Pinpoint the cell where the given text exists, returning its (X, Y) midpoint coordinate. 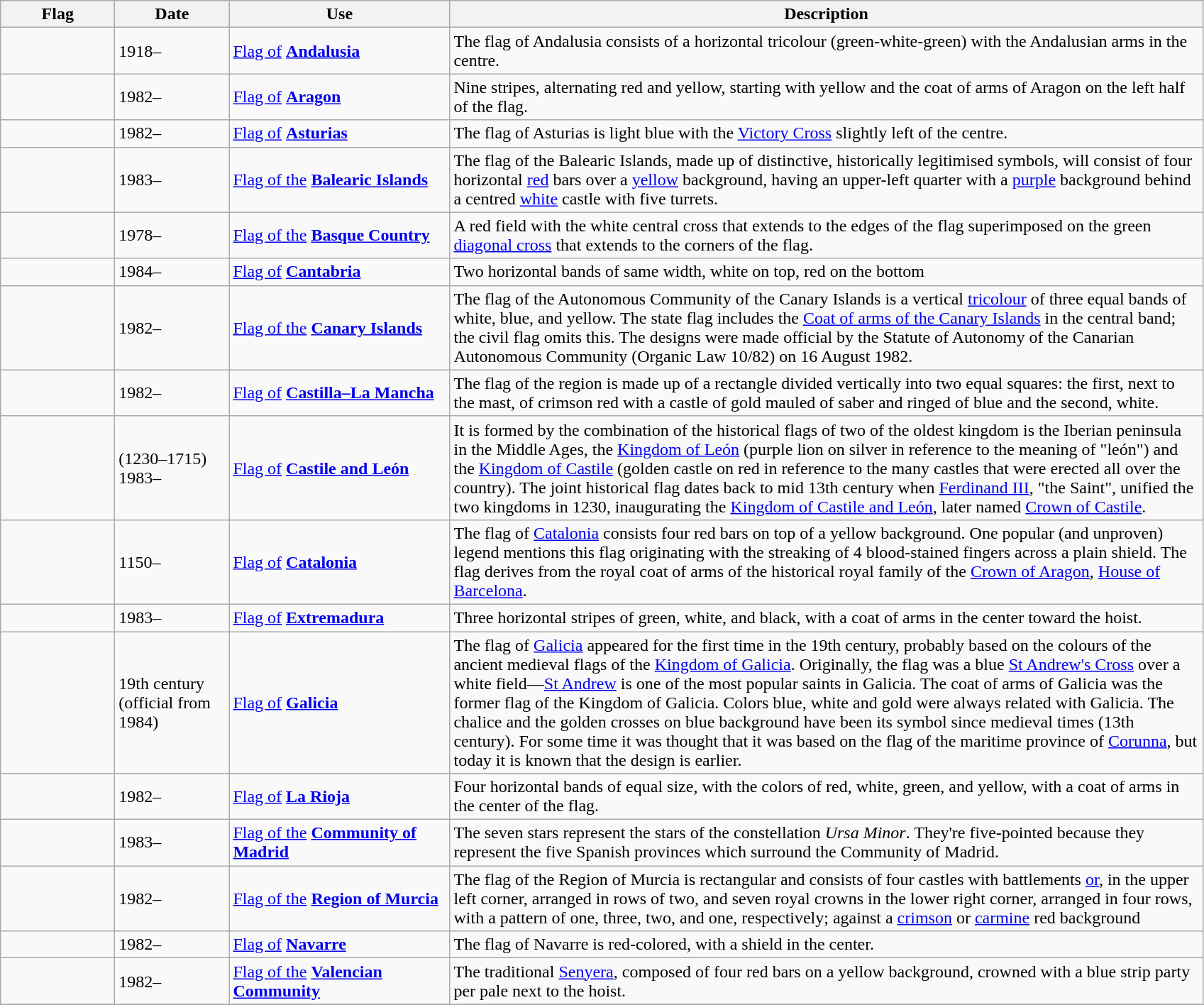
The flag of Navarre is red-colored, with a shield in the center. (826, 945)
Flag of Navarre (339, 945)
Flag (58, 14)
The traditional Senyera, composed of four red bars on a yellow background, crowned with a blue strip party per pale next to the hoist. (826, 981)
Flag of the Region of Murcia (339, 899)
Description (826, 14)
1918– (172, 51)
Date (172, 14)
1150– (172, 562)
1978– (172, 236)
Three horizontal stripes of green, white, and black, with a coat of arms in the center toward the hoist. (826, 617)
19th century (official from 1984) (172, 703)
Flag of Catalonia (339, 562)
1984– (172, 272)
Nine stripes, alternating red and yellow, starting with yellow and the coat of arms of Aragon on the left half of the flag. (826, 97)
Two horizontal bands of same width, white on top, red on the bottom (826, 272)
Flag of Galicia (339, 703)
Flag of Aragon (339, 97)
Four horizontal bands of equal size, with the colors of red, white, green, and yellow, with a coat of arms in the center of the flag. (826, 796)
(1230–1715)1983– (172, 468)
Flag of Asturias (339, 133)
Flag of La Rioja (339, 796)
The flag of Asturias is light blue with the Victory Cross slightly left of the centre. (826, 133)
Flag of the Valencian Community (339, 981)
The flag of Andalusia consists of a horizontal tricolour (green-white-green) with the Andalusian arms in the centre. (826, 51)
Flag of Castile and León (339, 468)
Flag of Cantabria (339, 272)
Flag of the Canary Islands (339, 328)
Flag of the Balearic Islands (339, 180)
Flag of Andalusia (339, 51)
Flag of Extremadura (339, 617)
Flag of Castilla–La Mancha (339, 393)
Flag of the Basque Country (339, 236)
Flag of the Community of Madrid (339, 843)
Use (339, 14)
